Search for the cell housing the specified text and yield its [x, y] center coordinate. 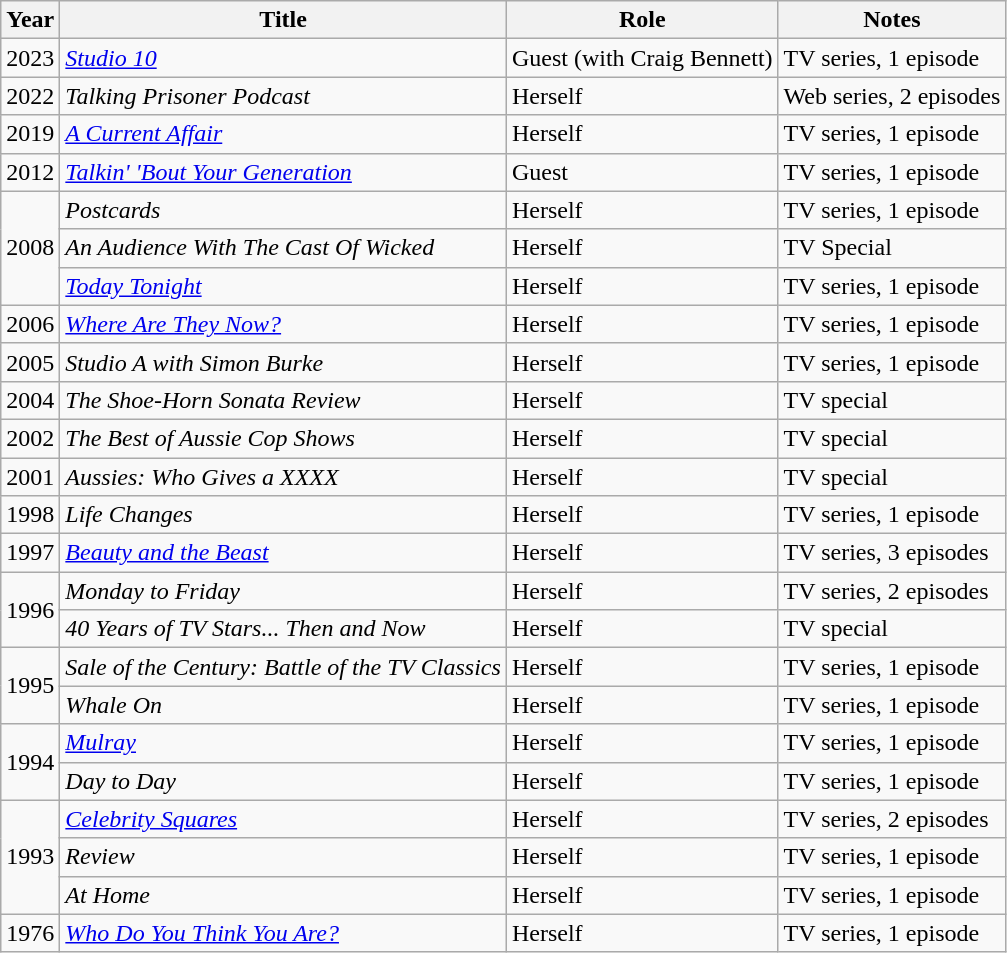
Today Tonight [284, 286]
2005 [30, 362]
2019 [30, 134]
Web series, 2 episodes [892, 96]
Whale On [284, 705]
Monday to Friday [284, 591]
Postcards [284, 210]
An Audience With The Cast Of Wicked [284, 248]
Talking Prisoner Podcast [284, 96]
Guest (with Craig Bennett) [642, 58]
Beauty and the Beast [284, 553]
Studio 10 [284, 58]
2023 [30, 58]
Who Do You Think You Are? [284, 933]
Review [284, 857]
Talkin' 'Bout Your Generation [284, 172]
2012 [30, 172]
Notes [892, 20]
TV series, 3 episodes [892, 553]
1997 [30, 553]
Role [642, 20]
Studio A with Simon Burke [284, 362]
40 Years of TV Stars... Then and Now [284, 629]
2006 [30, 324]
1976 [30, 933]
2008 [30, 248]
Day to Day [284, 781]
At Home [284, 895]
Where Are They Now? [284, 324]
TV Special [892, 248]
Mulray [284, 743]
1994 [30, 762]
The Best of Aussie Cop Shows [284, 438]
2001 [30, 477]
1998 [30, 515]
The Shoe-Horn Sonata Review [284, 400]
Sale of the Century: Battle of the TV Classics [284, 667]
1995 [30, 686]
Life Changes [284, 515]
Year [30, 20]
Title [284, 20]
2022 [30, 96]
Guest [642, 172]
Aussies: Who Gives a XXXX [284, 477]
1996 [30, 610]
2004 [30, 400]
1993 [30, 857]
2002 [30, 438]
Celebrity Squares [284, 819]
A Current Affair [284, 134]
